Capture the cell that displays the provided text and extract its (X, Y) central coordinate. 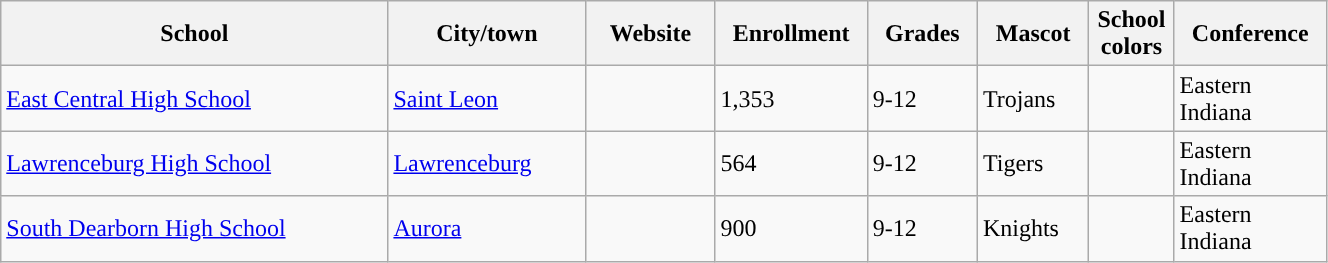
Enrollment (791, 34)
Saint Leon (487, 98)
Lawrenceburg (487, 164)
Aurora (487, 228)
School (194, 34)
School colors (1132, 34)
Conference (1250, 34)
Website (650, 34)
Trojans (1032, 98)
Mascot (1032, 34)
Grades (922, 34)
900 (791, 228)
1,353 (791, 98)
Tigers (1032, 164)
564 (791, 164)
City/town (487, 34)
Lawrenceburg High School (194, 164)
South Dearborn High School (194, 228)
Knights (1032, 228)
East Central High School (194, 98)
